Output the [X, Y] coordinate of the center of the cell containing the given text.  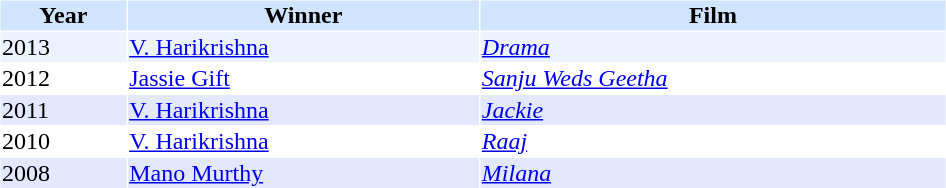
2011 [63, 110]
Jassie Gift [304, 79]
Milana [712, 173]
2013 [63, 47]
2012 [63, 79]
Raaj [712, 141]
Drama [712, 47]
Sanju Weds Geetha [712, 79]
Winner [304, 15]
Jackie [712, 110]
2010 [63, 141]
2008 [63, 173]
Year [63, 15]
Mano Murthy [304, 173]
Film [712, 15]
